Scan for the cell matching the given text and deliver its (x, y) coordinate at center. 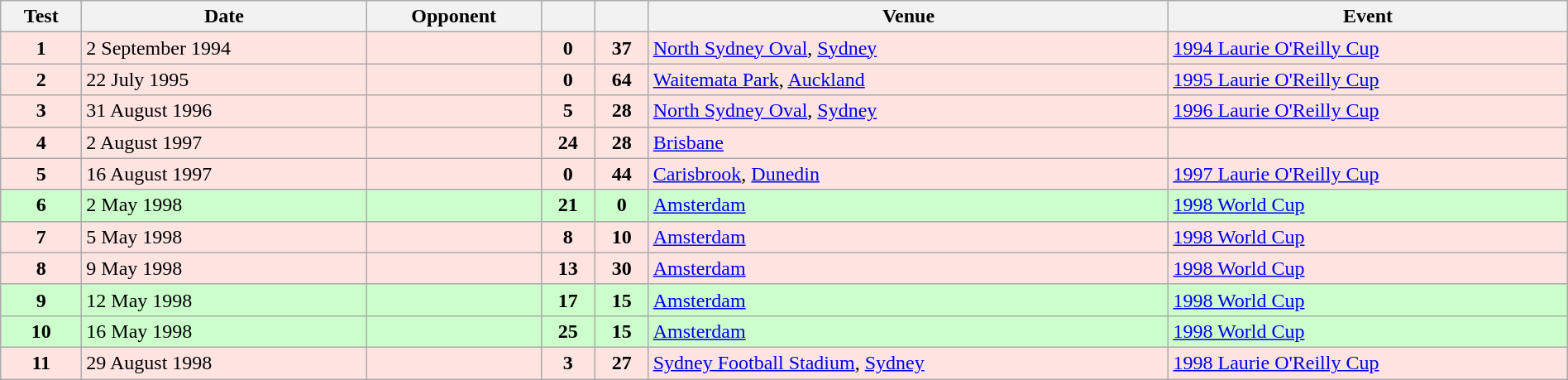
2 August 1997 (224, 142)
64 (622, 79)
9 May 1998 (224, 268)
Event (1368, 17)
Opponent (453, 17)
17 (567, 300)
12 May 1998 (224, 300)
Venue (908, 17)
11 (41, 363)
7 (41, 237)
13 (567, 268)
2 May 1998 (224, 205)
25 (567, 331)
1 (41, 48)
37 (622, 48)
1997 Laurie O'Reilly Cup (1368, 174)
24 (567, 142)
9 (41, 300)
Test (41, 17)
6 (41, 205)
Carisbrook, Dunedin (908, 174)
44 (622, 174)
Waitemata Park, Auckland (908, 79)
1994 Laurie O'Reilly Cup (1368, 48)
27 (622, 363)
5 May 1998 (224, 237)
2 September 1994 (224, 48)
1996 Laurie O'Reilly Cup (1368, 111)
4 (41, 142)
31 August 1996 (224, 111)
Date (224, 17)
Brisbane (908, 142)
1995 Laurie O'Reilly Cup (1368, 79)
Sydney Football Stadium, Sydney (908, 363)
21 (567, 205)
30 (622, 268)
29 August 1998 (224, 363)
22 July 1995 (224, 79)
1998 Laurie O'Reilly Cup (1368, 363)
16 August 1997 (224, 174)
2 (41, 79)
16 May 1998 (224, 331)
